Determine the (X, Y) coordinate at the center of the cell enclosing the given text.  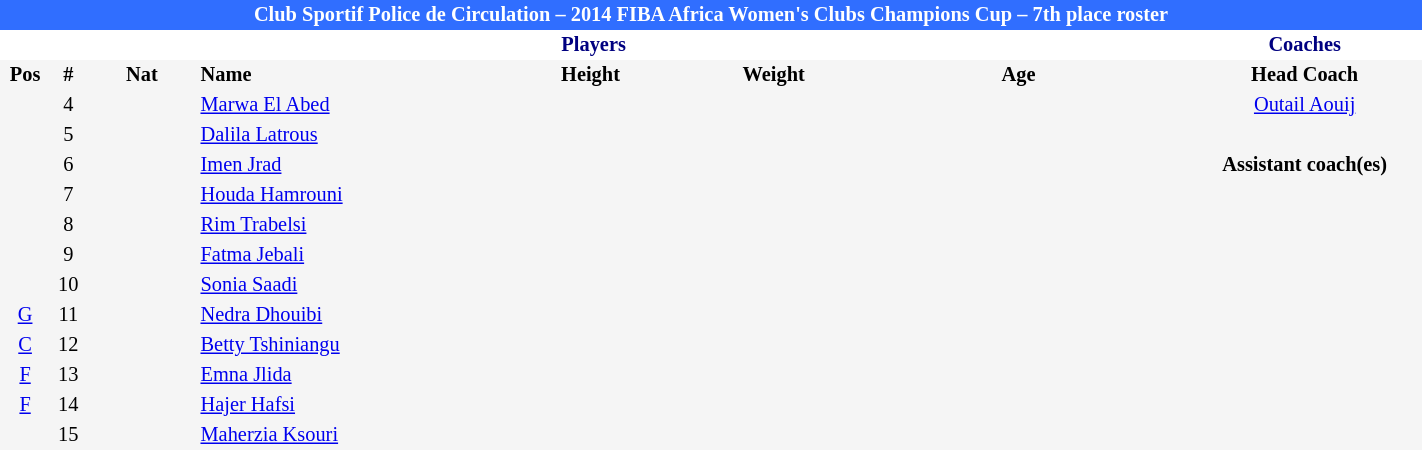
12 (68, 345)
Name (340, 75)
4 (68, 105)
Imen Jrad (340, 165)
9 (68, 255)
8 (68, 225)
Coaches (1304, 45)
Weight (774, 75)
Dalila Latrous (340, 135)
Height (591, 75)
Nedra Dhouibi (340, 315)
G (25, 315)
6 (68, 165)
Assistant coach(es) (1304, 165)
C (25, 345)
Houda Hamrouni (340, 195)
Outail Aouij (1304, 105)
Head Coach (1304, 75)
Maherzia Ksouri (340, 435)
Rim Trabelsi (340, 225)
Club Sportif Police de Circulation – 2014 FIBA Africa Women's Clubs Champions Cup – 7th place roster (711, 15)
5 (68, 135)
Nat (142, 75)
Pos (25, 75)
Players (594, 45)
Age (1019, 75)
11 (68, 315)
14 (68, 405)
Fatma Jebali (340, 255)
Emna Jlida (340, 375)
# (68, 75)
Marwa El Abed (340, 105)
Sonia Saadi (340, 285)
13 (68, 375)
7 (68, 195)
Betty Tshiniangu (340, 345)
Hajer Hafsi (340, 405)
15 (68, 435)
10 (68, 285)
